From the cell containing the given text, extract its center point as (X, Y) coordinate. 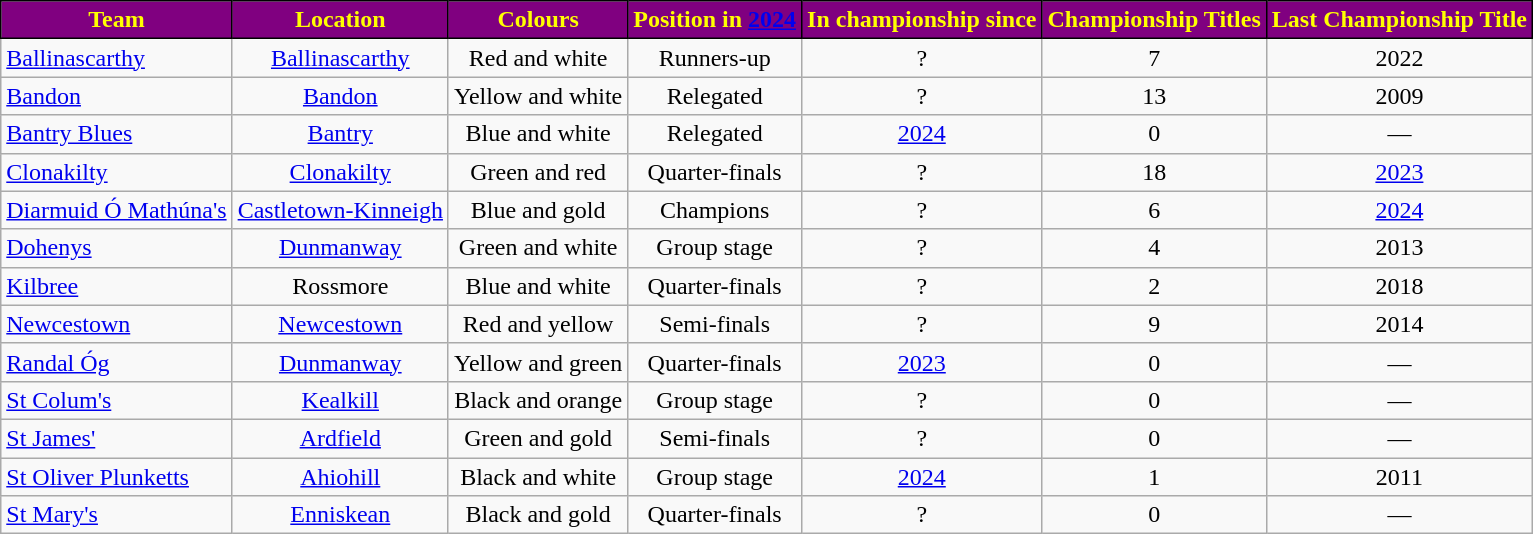
4 (1154, 248)
2011 (1399, 477)
Runners-up (715, 58)
Kilbree (116, 286)
2013 (1399, 248)
Yellow and green (538, 362)
Team (116, 20)
Diarmuid Ó Mathúna's (116, 210)
Green and white (538, 248)
2 (1154, 286)
Position in 2024 (715, 20)
Green and gold (538, 438)
Yellow and white (538, 96)
Dohenys (116, 248)
Kealkill (340, 400)
Red and yellow (538, 324)
Rossmore (340, 286)
Last Championship Title (1399, 20)
2022 (1399, 58)
Bantry (340, 134)
Enniskean (340, 515)
18 (1154, 172)
Location (340, 20)
Ahiohill (340, 477)
Bantry Blues (116, 134)
Black and orange (538, 400)
Ardfield (340, 438)
Champions (715, 210)
Castletown-Kinneigh (340, 210)
Championship Titles (1154, 20)
13 (1154, 96)
In championship since (922, 20)
6 (1154, 210)
2018 (1399, 286)
Black and gold (538, 515)
7 (1154, 58)
Randal Óg (116, 362)
St James' (116, 438)
1 (1154, 477)
2014 (1399, 324)
St Mary's (116, 515)
2009 (1399, 96)
St Oliver Plunketts (116, 477)
Colours (538, 20)
St Colum's (116, 400)
Red and white (538, 58)
9 (1154, 324)
Green and red (538, 172)
Black and white (538, 477)
Blue and gold (538, 210)
